Detect which cell encompasses the target text, then output its (X, Y) center coordinate. 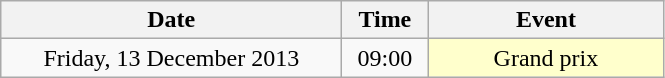
Event (546, 20)
Time (385, 20)
Friday, 13 December 2013 (172, 58)
Date (172, 20)
Grand prix (546, 58)
09:00 (385, 58)
